Capture the cell that displays the provided text and extract its [X, Y] central coordinate. 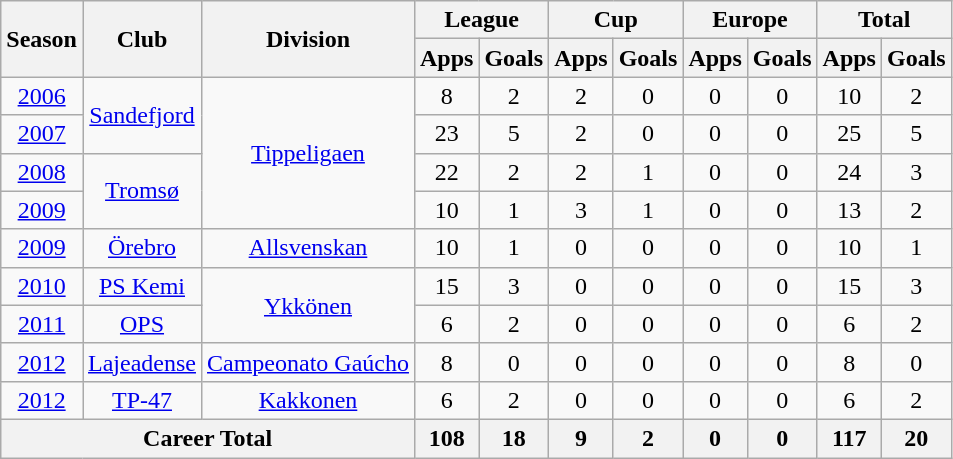
Campeonato Gaúcho [308, 362]
22 [446, 172]
Club [142, 39]
Tromsø [142, 191]
2008 [42, 172]
2007 [42, 134]
Total [884, 20]
Season [42, 39]
Örebro [142, 248]
Europe [750, 20]
2006 [42, 96]
Division [308, 39]
Tippeligaen [308, 153]
24 [849, 172]
18 [514, 438]
Sandefjord [142, 115]
Lajeadense [142, 362]
Career Total [208, 438]
117 [849, 438]
20 [916, 438]
2011 [42, 324]
Kakkonen [308, 400]
25 [849, 134]
OPS [142, 324]
TP-47 [142, 400]
PS Kemi [142, 286]
23 [446, 134]
Allsvenskan [308, 248]
13 [849, 210]
2010 [42, 286]
Ykkönen [308, 305]
League [481, 20]
108 [446, 438]
9 [581, 438]
Cup [616, 20]
